Scan for the cell matching the given text and deliver its [x, y] coordinate at center. 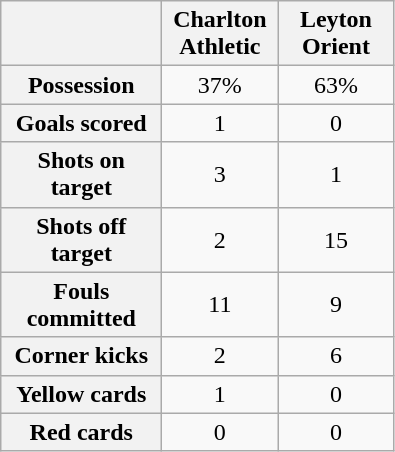
9 [336, 304]
Fouls committed [82, 304]
11 [220, 304]
Goals scored [82, 123]
6 [336, 356]
Leyton Orient [336, 34]
Shots off target [82, 240]
3 [220, 174]
15 [336, 240]
Red cards [82, 432]
37% [220, 85]
63% [336, 85]
Charlton Athletic [220, 34]
Yellow cards [82, 394]
Shots on target [82, 174]
Possession [82, 85]
Corner kicks [82, 356]
